Provide the [X, Y] coordinate of the cell's center where the given text is located.  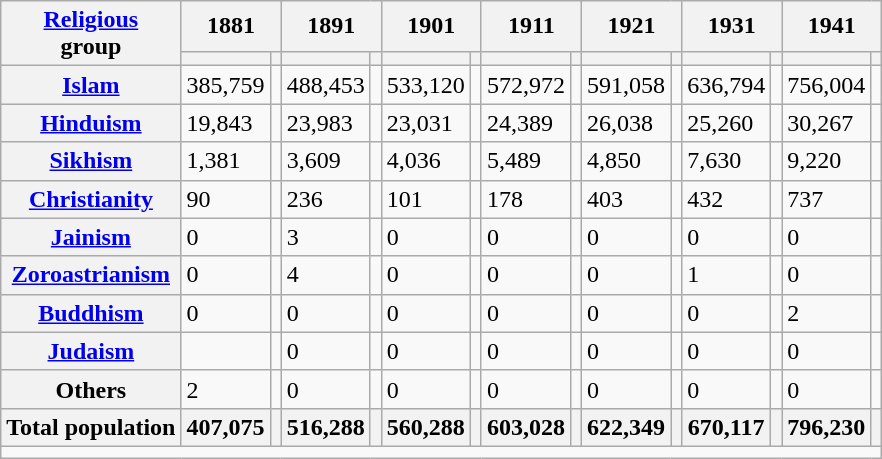
572,972 [526, 85]
4 [326, 275]
Hinduism [91, 123]
636,794 [726, 85]
90 [226, 199]
796,230 [826, 427]
23,983 [326, 123]
23,031 [426, 123]
101 [426, 199]
560,288 [426, 427]
Religiousgroup [91, 34]
Christianity [91, 199]
1 [726, 275]
Total population [91, 427]
Judaism [91, 351]
403 [626, 199]
1,381 [226, 161]
19,843 [226, 123]
Islam [91, 85]
533,120 [426, 85]
Buddhism [91, 313]
1921 [632, 26]
670,117 [726, 427]
3 [326, 237]
178 [526, 199]
1931 [732, 26]
1881 [231, 26]
7,630 [726, 161]
4,850 [626, 161]
26,038 [626, 123]
24,389 [526, 123]
4,036 [426, 161]
30,267 [826, 123]
Jainism [91, 237]
5,489 [526, 161]
Zoroastrianism [91, 275]
407,075 [226, 427]
1901 [431, 26]
1941 [832, 26]
Others [91, 389]
622,349 [626, 427]
3,609 [326, 161]
385,759 [226, 85]
1891 [331, 26]
737 [826, 199]
756,004 [826, 85]
9,220 [826, 161]
488,453 [326, 85]
1911 [531, 26]
236 [326, 199]
25,260 [726, 123]
Sikhism [91, 161]
516,288 [326, 427]
591,058 [626, 85]
603,028 [526, 427]
432 [726, 199]
